Provide the [X, Y] coordinate of the cell's center where the given text is located.  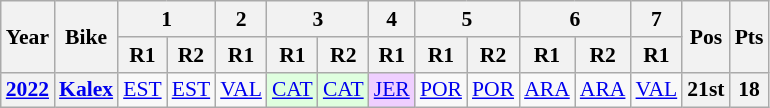
21st [706, 90]
Pts [750, 36]
Kalex [86, 90]
7 [657, 19]
Year [28, 36]
1 [166, 19]
2022 [28, 90]
3 [318, 19]
5 [467, 19]
18 [750, 90]
JER [392, 90]
4 [392, 19]
6 [574, 19]
2 [241, 19]
Pos [706, 36]
Bike [86, 36]
